Locate the cell with the specified text and output its [X, Y] center coordinate. 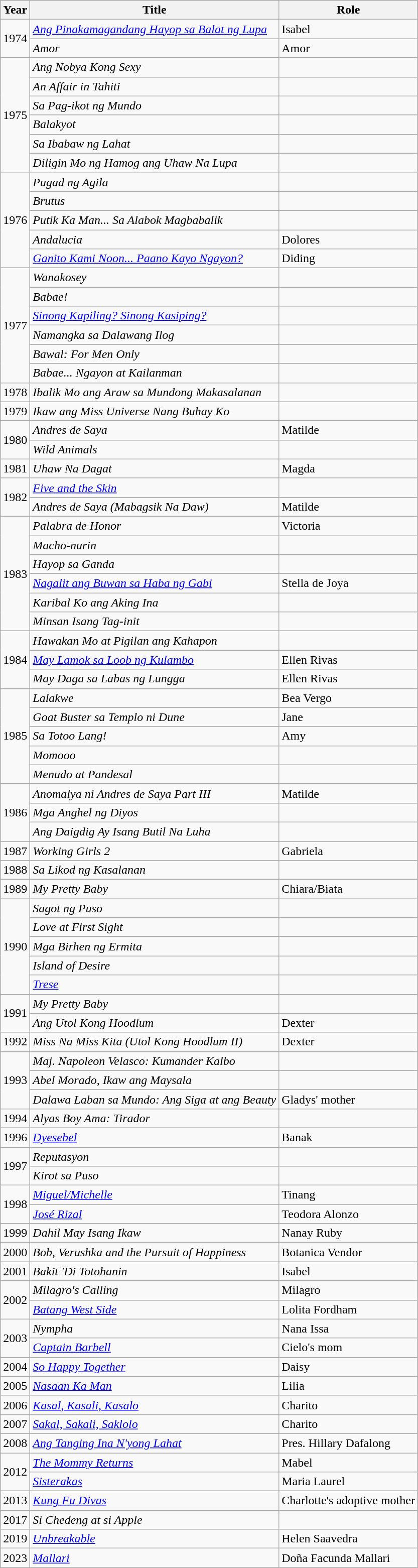
Helen Saavedra [348, 1539]
Jane [348, 717]
Minsan Isang Tag-init [155, 622]
Maria Laurel [348, 1482]
1979 [15, 411]
Dalawa Laban sa Mundo: Ang Siga at ang Beauty [155, 1099]
Milagro [348, 1290]
Mallari [155, 1558]
2017 [15, 1520]
Bea Vergo [348, 698]
Goat Buster sa Templo ni Dune [155, 717]
Stella de Joya [348, 583]
1989 [15, 889]
Pres. Hillary Dafalong [348, 1443]
Hawakan Mo at Pigilan ang Kahapon [155, 641]
Bawal: For Men Only [155, 354]
Dyesebel [155, 1137]
Nana Issa [348, 1329]
Ang Tanging Ina N'yong Lahat [155, 1443]
2000 [15, 1252]
Andalucia [155, 239]
Dahil May Isang Ikaw [155, 1233]
Babae... Ngayon at Kailanman [155, 373]
Tinang [348, 1195]
Mabel [348, 1463]
Karibal Ko ang Aking Ina [155, 602]
Nanay Ruby [348, 1233]
Menudo at Pandesal [155, 774]
2003 [15, 1338]
Batang West Side [155, 1309]
May Daga sa Labas ng Lungga [155, 679]
Palabra de Honor [155, 526]
Unbreakable [155, 1539]
Doña Facunda Mallari [348, 1558]
1975 [15, 115]
Ibalik Mo ang Araw sa Mundong Makasalanan [155, 392]
Role [348, 10]
Sinong Kapiling? Sinong Kasiping? [155, 316]
Nympha [155, 1329]
Diding [348, 259]
1990 [15, 946]
Si Chedeng at si Apple [155, 1520]
Kasal, Kasali, Kasalo [155, 1405]
Gladys' mother [348, 1099]
1982 [15, 497]
Ikaw ang Miss Universe Nang Buhay Ko [155, 411]
Pugad ng Agila [155, 182]
Momooo [155, 755]
Balakyot [155, 125]
Ang Daigdig Ay Isang Butil Na Luha [155, 831]
Sa Likod ng Kasalanan [155, 870]
2012 [15, 1472]
Babae! [155, 297]
Amy [348, 736]
Ang Pinakamagandang Hayop sa Balat ng Lupa [155, 29]
1987 [15, 851]
Working Girls 2 [155, 851]
Teodora Alonzo [348, 1214]
Putik Ka Man... Sa Alabok Magbabalik [155, 220]
1977 [15, 325]
Title [155, 10]
Sa Totoo Lang! [155, 736]
Kirot sa Puso [155, 1176]
1999 [15, 1233]
Trese [155, 985]
Botanica Vendor [348, 1252]
An Affair in Tahiti [155, 86]
1981 [15, 468]
The Mommy Returns [155, 1463]
2004 [15, 1367]
Captain Barbell [155, 1348]
Abel Morado, Ikaw ang Maysala [155, 1080]
1988 [15, 870]
Namangka sa Dalawang Ilog [155, 335]
Bob, Verushka and the Pursuit of Happiness [155, 1252]
So Happy Together [155, 1367]
1986 [15, 812]
Ganito Kami Noon... Paano Kayo Ngayon? [155, 259]
1998 [15, 1204]
2001 [15, 1271]
1984 [15, 660]
Daisy [348, 1367]
Lilia [348, 1386]
Ang Utol Kong Hoodlum [155, 1023]
Mga Birhen ng Ermita [155, 946]
Mga Anghel ng Diyos [155, 812]
May Lamok sa Loob ng Kulambo [155, 660]
Milagro's Calling [155, 1290]
1996 [15, 1137]
2007 [15, 1424]
Sisterakas [155, 1482]
1994 [15, 1118]
Dolores [348, 239]
Hayop sa Ganda [155, 564]
2002 [15, 1300]
Gabriela [348, 851]
1980 [15, 440]
Macho-nurin [155, 545]
Ang Nobya Kong Sexy [155, 67]
2023 [15, 1558]
Charlotte's adoptive mother [348, 1501]
Chiara/Biata [348, 889]
José Rizal [155, 1214]
Banak [348, 1137]
Andres de Saya (Mabagsik Na Daw) [155, 507]
Sagot ng Puso [155, 908]
Lolita Fordham [348, 1309]
2013 [15, 1501]
Year [15, 10]
Brutus [155, 201]
1974 [15, 39]
2019 [15, 1539]
1991 [15, 1013]
Reputasyon [155, 1156]
Miss Na Miss Kita (Utol Kong Hoodlum II) [155, 1042]
Island of Desire [155, 966]
Victoria [348, 526]
Miguel/Michelle [155, 1195]
Five and the Skin [155, 488]
2008 [15, 1443]
Diligin Mo ng Hamog ang Uhaw Na Lupa [155, 163]
Andres de Saya [155, 430]
Uhaw Na Dagat [155, 468]
Wanakosey [155, 278]
Alyas Boy Ama: Tirador [155, 1118]
Anomalya ni Andres de Saya Part III [155, 793]
1985 [15, 736]
Wild Animals [155, 449]
1983 [15, 573]
Kung Fu Divas [155, 1501]
1997 [15, 1166]
1976 [15, 220]
1978 [15, 392]
Magda [348, 468]
Sa Pag-ikot ng Mundo [155, 105]
Cielo's mom [348, 1348]
1993 [15, 1080]
Nagalit ang Buwan sa Haba ng Gabi [155, 583]
2006 [15, 1405]
Sa Ibabaw ng Lahat [155, 144]
Sakal, Sakali, Saklolo [155, 1424]
Nasaan Ka Man [155, 1386]
Lalakwe [155, 698]
2005 [15, 1386]
1992 [15, 1042]
Bakit 'Di Totohanin [155, 1271]
Maj. Napoleon Velasco: Kumander Kalbo [155, 1061]
Love at First Sight [155, 927]
